Detect which cell encompasses the target text, then output its [X, Y] center coordinate. 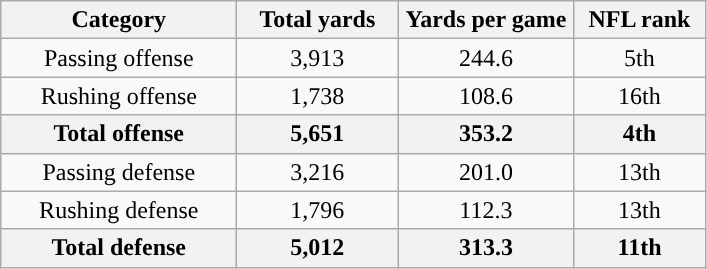
11th [640, 248]
4th [640, 134]
201.0 [486, 172]
Total yards [318, 20]
5th [640, 58]
108.6 [486, 96]
NFL rank [640, 20]
Rushing offense [119, 96]
112.3 [486, 210]
Total defense [119, 248]
3,913 [318, 58]
5,012 [318, 248]
Rushing defense [119, 210]
3,216 [318, 172]
353.2 [486, 134]
Yards per game [486, 20]
16th [640, 96]
1,796 [318, 210]
313.3 [486, 248]
5,651 [318, 134]
Category [119, 20]
Passing defense [119, 172]
244.6 [486, 58]
1,738 [318, 96]
Total offense [119, 134]
Passing offense [119, 58]
